For the text-containing cell, return its midpoint in [x, y] coordinate format. 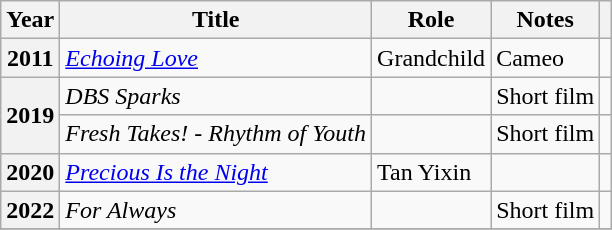
DBS Sparks [216, 96]
2019 [30, 115]
Year [30, 20]
Precious Is the Night [216, 172]
Echoing Love [216, 58]
Role [432, 20]
Title [216, 20]
Tan Yixin [432, 172]
Cameo [546, 58]
2022 [30, 210]
Grandchild [432, 58]
Fresh Takes! - Rhythm of Youth [216, 134]
For Always [216, 210]
2020 [30, 172]
2011 [30, 58]
Notes [546, 20]
